Search for the cell housing the specified text and yield its [X, Y] center coordinate. 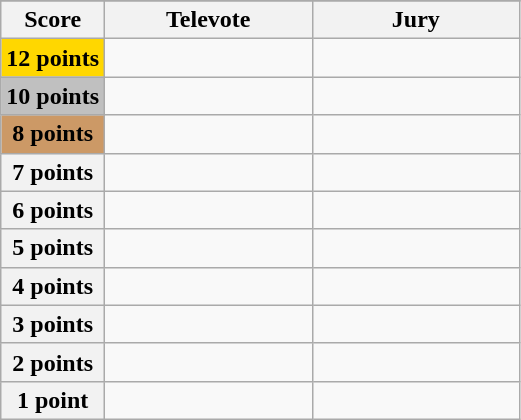
Score [53, 20]
10 points [53, 96]
6 points [53, 210]
Televote [209, 20]
2 points [53, 362]
4 points [53, 286]
1 point [53, 400]
5 points [53, 248]
7 points [53, 172]
12 points [53, 58]
3 points [53, 324]
Jury [416, 20]
8 points [53, 134]
